Capture the cell that displays the provided text and extract its [X, Y] central coordinate. 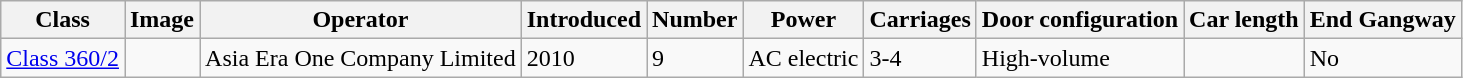
Car length [1244, 20]
2010 [584, 58]
9 [695, 58]
Introduced [584, 20]
High-volume [1080, 58]
Door configuration [1080, 20]
Asia Era One Company Limited [361, 58]
End Gangway [1382, 20]
AC electric [804, 58]
No [1382, 58]
Power [804, 20]
Carriages [920, 20]
Image [162, 20]
3-4 [920, 58]
Class [63, 20]
Class 360/2 [63, 58]
Number [695, 20]
Operator [361, 20]
